Provide the [X, Y] coordinate of the cell's center where the given text is located.  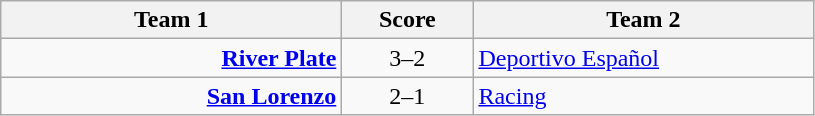
3–2 [408, 58]
San Lorenzo [172, 96]
Team 2 [644, 20]
2–1 [408, 96]
Score [408, 20]
River Plate [172, 58]
Team 1 [172, 20]
Racing [644, 96]
Deportivo Español [644, 58]
